Identify which cell holds the provided text, then report its (X, Y) central coordinate. 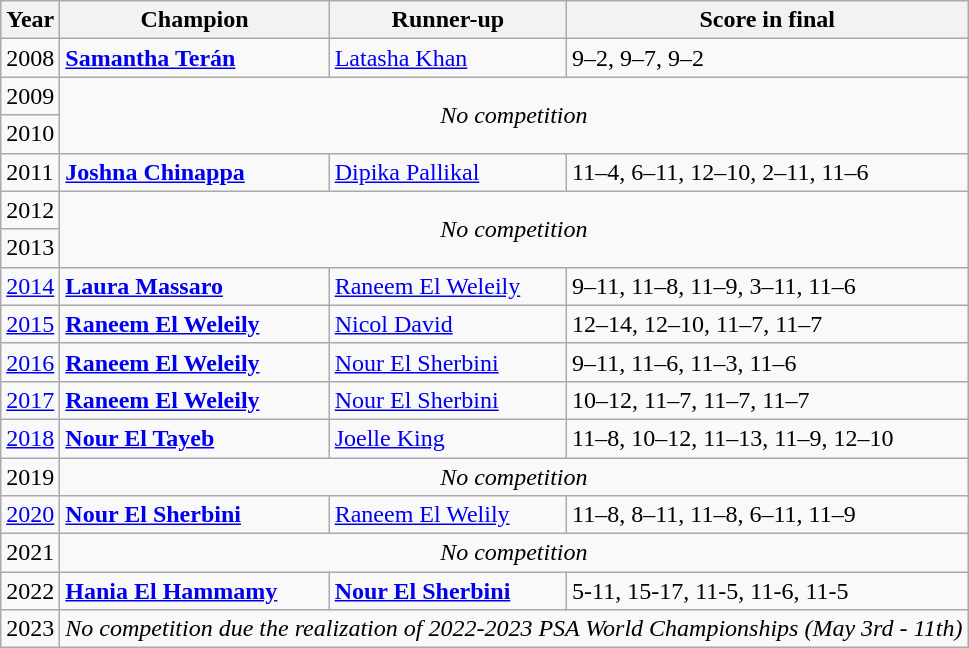
Hania El Hammamy (194, 591)
Year (30, 20)
Nour El Tayeb (194, 438)
Latasha Khan (448, 58)
No competition due the realization of 2022-2023 PSA World Championships (May 3rd - 11th) (514, 629)
11–8, 10–12, 11–13, 11–9, 12–10 (768, 438)
Raneem El Welily (448, 515)
2019 (30, 477)
2009 (30, 96)
9–11, 11–6, 11–3, 11–6 (768, 362)
2020 (30, 515)
Samantha Terán (194, 58)
9–11, 11–8, 11–9, 3–11, 11–6 (768, 286)
Dipika Pallikal (448, 172)
2023 (30, 629)
10–12, 11–7, 11–7, 11–7 (768, 400)
2022 (30, 591)
2012 (30, 210)
2021 (30, 553)
Score in final (768, 20)
2008 (30, 58)
11–8, 8–11, 11–8, 6–11, 11–9 (768, 515)
Joelle King (448, 438)
2017 (30, 400)
2018 (30, 438)
2010 (30, 134)
Nicol David (448, 324)
12–14, 12–10, 11–7, 11–7 (768, 324)
5-11, 15-17, 11-5, 11-6, 11-5 (768, 591)
2015 (30, 324)
2016 (30, 362)
2013 (30, 248)
9–2, 9–7, 9–2 (768, 58)
2014 (30, 286)
Joshna Chinappa (194, 172)
Runner-up (448, 20)
Laura Massaro (194, 286)
2011 (30, 172)
Champion (194, 20)
11–4, 6–11, 12–10, 2–11, 11–6 (768, 172)
